Pinpoint the cell where the given text exists, returning its (x, y) midpoint coordinate. 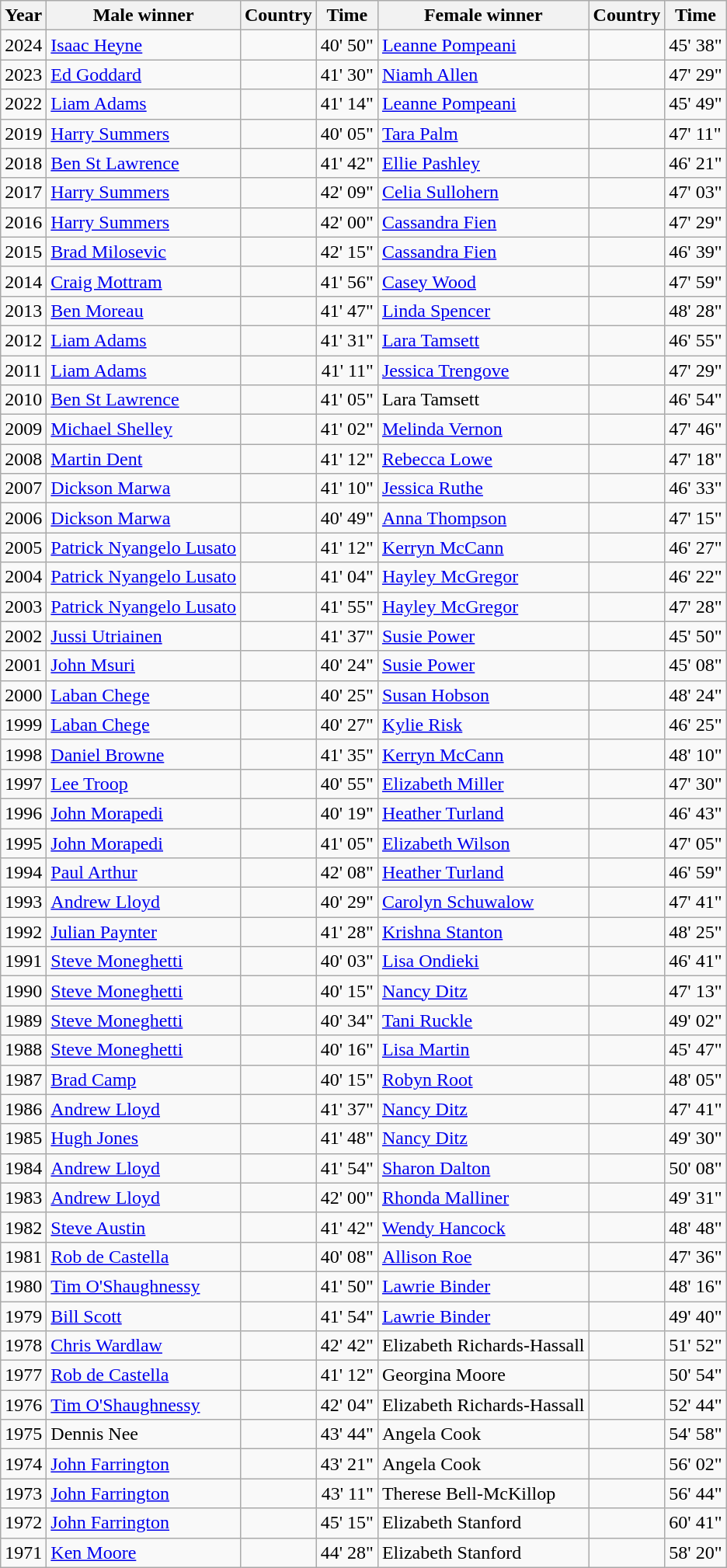
47' 36" (696, 1257)
2000 (23, 695)
46' 25" (696, 725)
Bill Scott (144, 1316)
41' 04" (346, 577)
1979 (23, 1316)
1992 (23, 932)
40' 03" (346, 961)
54' 58" (696, 1434)
40' 05" (346, 134)
Krishna Stanton (483, 932)
1985 (23, 1139)
Tani Ruckle (483, 1020)
Male winner (144, 16)
Georgina Moore (483, 1375)
2019 (23, 134)
Elizabeth Wilson (483, 843)
1980 (23, 1286)
41' 56" (346, 281)
2024 (23, 45)
43' 44" (346, 1434)
Allison Roe (483, 1257)
Lee Troop (144, 784)
47' 30" (696, 784)
41' 11" (346, 370)
Michael Shelley (144, 429)
Rhonda Malliner (483, 1198)
Linda Spencer (483, 311)
42' 42" (346, 1346)
Elizabeth Miller (483, 784)
2009 (23, 429)
47' 05" (696, 843)
Ellie Pashley (483, 163)
1998 (23, 754)
Chris Wardlaw (144, 1346)
45' 38" (696, 45)
47' 13" (696, 991)
48' 28" (696, 311)
41' 55" (346, 607)
41' 50" (346, 1286)
1996 (23, 813)
2023 (23, 75)
41' 47" (346, 311)
1973 (23, 1493)
1975 (23, 1434)
52' 44" (696, 1405)
49' 40" (696, 1316)
41' 30" (346, 75)
46' 22" (696, 577)
40' 34" (346, 1020)
2022 (23, 104)
48' 48" (696, 1227)
1990 (23, 991)
Jessica Ruthe (483, 488)
1976 (23, 1405)
1978 (23, 1346)
46' 59" (696, 873)
Daniel Browne (144, 754)
Ed Goddard (144, 75)
1983 (23, 1198)
Therese Bell-McKillop (483, 1493)
Sharon Dalton (483, 1168)
2005 (23, 548)
Jessica Trengove (483, 370)
47' 28" (696, 607)
Celia Sullohern (483, 193)
2013 (23, 311)
47' 18" (696, 459)
49' 02" (696, 1020)
1974 (23, 1464)
60' 41" (696, 1523)
Brad Camp (144, 1080)
48' 25" (696, 932)
45' 50" (696, 636)
2007 (23, 488)
2014 (23, 281)
46' 39" (696, 252)
46' 55" (696, 340)
51' 52" (696, 1346)
Craig Mottram (144, 281)
Robyn Root (483, 1080)
42' 15" (346, 252)
50' 08" (696, 1168)
Ben Moreau (144, 311)
Carolyn Schuwalow (483, 902)
2003 (23, 607)
1999 (23, 725)
45' 15" (346, 1523)
46' 33" (696, 488)
2017 (23, 193)
49' 31" (696, 1198)
40' 50" (346, 45)
Steve Austin (144, 1227)
Anna Thompson (483, 518)
1971 (23, 1552)
45' 08" (696, 666)
43' 11" (346, 1493)
41' 02" (346, 429)
2004 (23, 577)
2008 (23, 459)
2010 (23, 400)
1991 (23, 961)
48' 05" (696, 1080)
2011 (23, 370)
47' 03" (696, 193)
Year (23, 16)
40' 55" (346, 784)
58' 20" (696, 1552)
1993 (23, 902)
2012 (23, 340)
1988 (23, 1050)
42' 04" (346, 1405)
1989 (23, 1020)
46' 27" (696, 548)
Wendy Hancock (483, 1227)
2001 (23, 666)
2002 (23, 636)
42' 09" (346, 193)
41' 28" (346, 932)
48' 24" (696, 695)
1982 (23, 1227)
Martin Dent (144, 459)
41' 14" (346, 104)
1977 (23, 1375)
Julian Paynter (144, 932)
40' 19" (346, 813)
40' 49" (346, 518)
Kylie Risk (483, 725)
45' 49" (696, 104)
Female winner (483, 16)
47' 11" (696, 134)
46' 54" (696, 400)
48' 16" (696, 1286)
John Msuri (144, 666)
41' 31" (346, 340)
43' 21" (346, 1464)
40' 16" (346, 1050)
Melinda Vernon (483, 429)
44' 28" (346, 1552)
40' 24" (346, 666)
48' 10" (696, 754)
45' 47" (696, 1050)
40' 29" (346, 902)
47' 15" (696, 518)
1972 (23, 1523)
1987 (23, 1080)
Ken Moore (144, 1552)
2015 (23, 252)
40' 08" (346, 1257)
47' 59" (696, 281)
Lisa Martin (483, 1050)
1994 (23, 873)
46' 41" (696, 961)
Isaac Heyne (144, 45)
1984 (23, 1168)
1997 (23, 784)
41' 35" (346, 754)
50' 54" (696, 1375)
46' 43" (696, 813)
Brad Milosevic (144, 252)
Casey Wood (483, 281)
1995 (23, 843)
Rebecca Lowe (483, 459)
2016 (23, 222)
Susan Hobson (483, 695)
Tara Palm (483, 134)
1986 (23, 1109)
1981 (23, 1257)
47' 46" (696, 429)
Jussi Utriainen (144, 636)
Niamh Allen (483, 75)
Hugh Jones (144, 1139)
56' 02" (696, 1464)
Paul Arthur (144, 873)
40' 27" (346, 725)
42' 08" (346, 873)
2006 (23, 518)
41' 10" (346, 488)
2018 (23, 163)
46' 21" (696, 163)
Dennis Nee (144, 1434)
56' 44" (696, 1493)
40' 25" (346, 695)
41' 48" (346, 1139)
49' 30" (696, 1139)
Lisa Ondieki (483, 961)
